Locate the cell with the specified text and output its (X, Y) center coordinate. 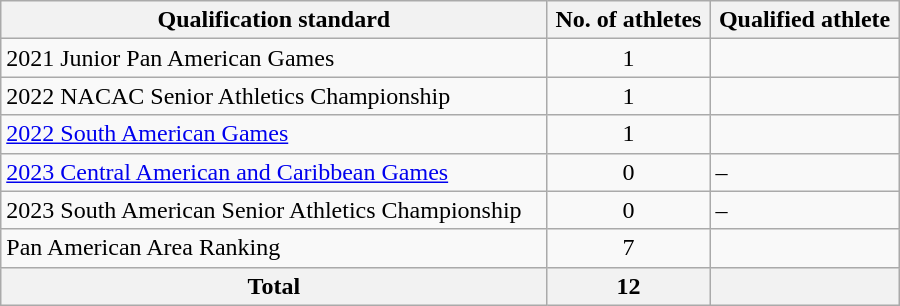
12 (628, 286)
Qualified athlete (804, 20)
Pan American Area Ranking (274, 248)
No. of athletes (628, 20)
2021 Junior Pan American Games (274, 58)
Qualification standard (274, 20)
7 (628, 248)
2023 Central American and Caribbean Games (274, 172)
2022 NACAC Senior Athletics Championship (274, 96)
Total (274, 286)
2023 South American Senior Athletics Championship (274, 210)
2022 South American Games (274, 134)
